Scan for the cell matching the given text and deliver its (x, y) coordinate at center. 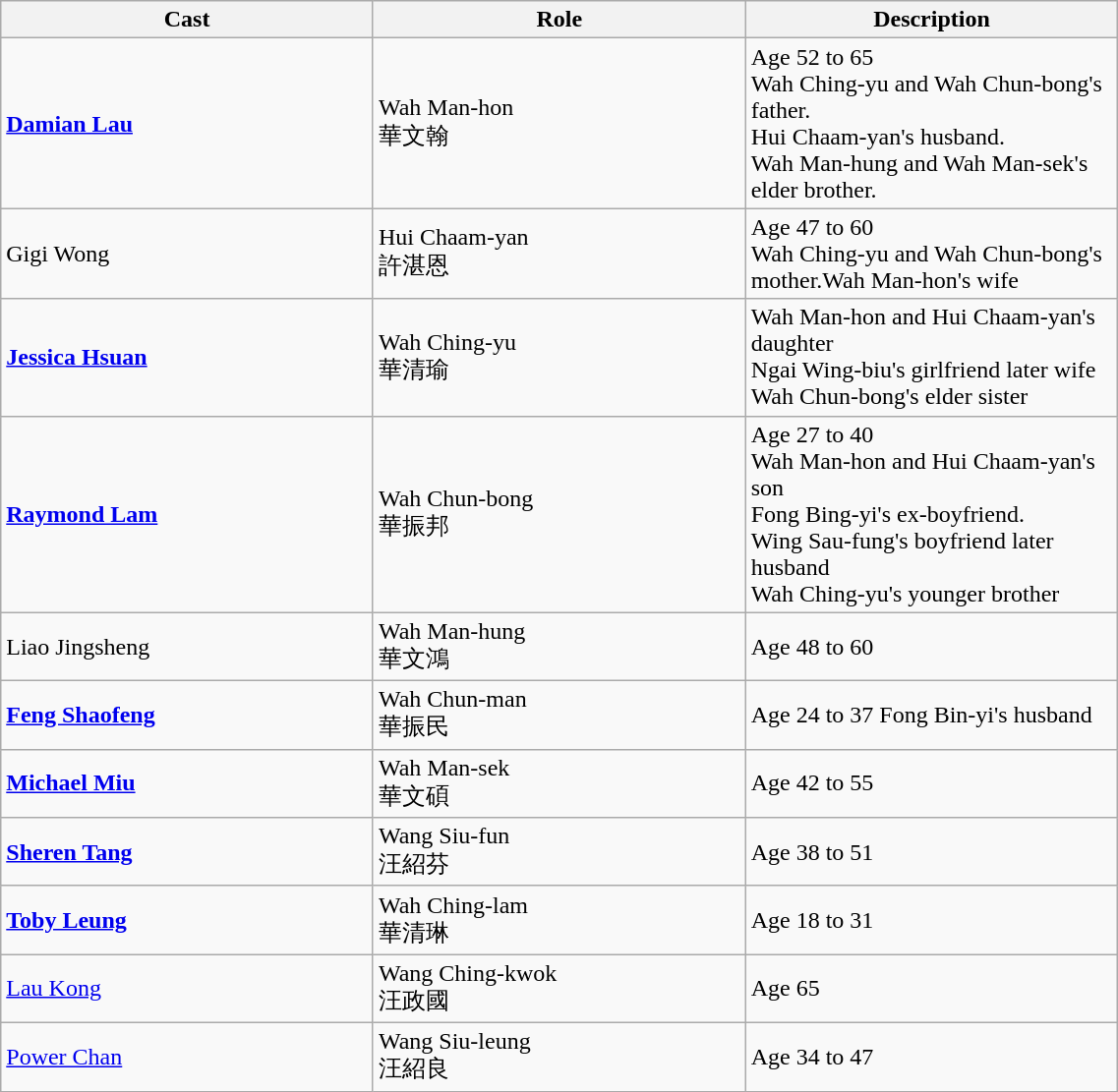
Wang Siu-leung汪紹良 (559, 1057)
Role (559, 20)
Jessica Hsuan (187, 358)
Sheren Tang (187, 852)
Wah Ching-yu華清瑜 (559, 358)
Michael Miu (187, 783)
Lau Kong (187, 989)
Wah Man-hon華文翰 (559, 124)
Feng Shaofeng (187, 716)
Wah Ching-lam華清琳 (559, 920)
Wah Chun-bong華振邦 (559, 514)
Age 18 to 31 (932, 920)
Age 34 to 47 (932, 1057)
Age 48 to 60 (932, 647)
Liao Jingsheng (187, 647)
Hui Chaam-yan許湛恩 (559, 254)
Age 38 to 51 (932, 852)
Age 52 to 65Wah Ching-yu and Wah Chun-bong's father.Hui Chaam-yan's husband.Wah Man-hung and Wah Man-sek's elder brother. (932, 124)
Wah Man-sek華文碩 (559, 783)
Wah Chun-man華振民 (559, 716)
Age 24 to 37 Fong Bin-yi's husband (932, 716)
Wang Siu-fun汪紹芬 (559, 852)
Power Chan (187, 1057)
Wang Ching-kwok汪政國 (559, 989)
Wah Man-hon and Hui Chaam-yan's daughterNgai Wing-biu's girlfriend later wifeWah Chun-bong's elder sister (932, 358)
Damian Lau (187, 124)
Age 65 (932, 989)
Wah Man-hung華文鴻 (559, 647)
Toby Leung (187, 920)
Age 42 to 55 (932, 783)
Age 27 to 40Wah Man-hon and Hui Chaam-yan's sonFong Bing-yi's ex-boyfriend.Wing Sau-fung's boyfriend later husbandWah Ching-yu's younger brother (932, 514)
Description (932, 20)
Raymond Lam (187, 514)
Gigi Wong (187, 254)
Cast (187, 20)
Age 47 to 60Wah Ching-yu and Wah Chun-bong's mother.Wah Man-hon's wife (932, 254)
